Detect which cell encompasses the target text, then output its (X, Y) center coordinate. 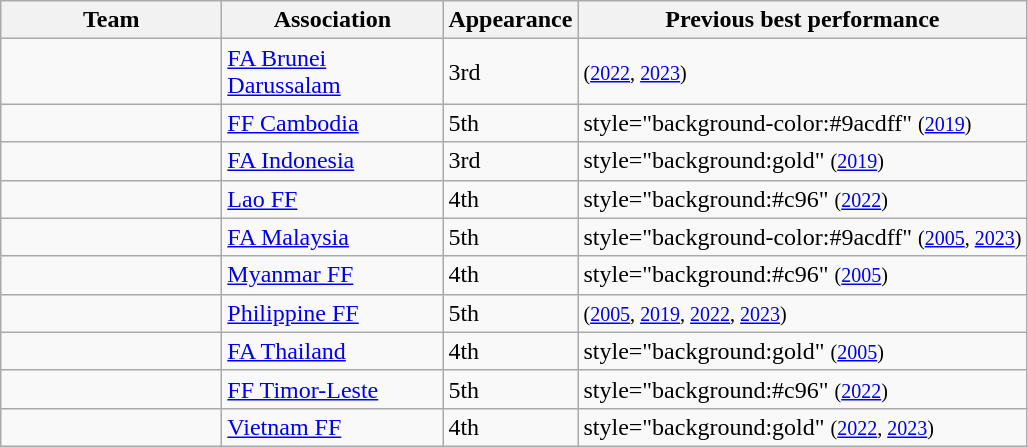
FA Brunei Darussalam (332, 72)
style="background:gold" (2005) (802, 351)
Previous best performance (802, 20)
Lao FF (332, 199)
FA Indonesia (332, 161)
FA Malaysia (332, 237)
FF Timor-Leste (332, 389)
FF Cambodia (332, 123)
FA Thailand (332, 351)
Myanmar FF (332, 275)
Philippine FF (332, 313)
style="background:gold" (2022, 2023) (802, 427)
(2005, 2019, 2022, 2023) (802, 313)
Vietnam FF (332, 427)
Appearance (510, 20)
style="background-color:#9acdff" (2019) (802, 123)
(2022, 2023) (802, 72)
Association (332, 20)
Team (112, 20)
style="background:#c96" (2005) (802, 275)
style="background:gold" (2019) (802, 161)
style="background-color:#9acdff" (2005, 2023) (802, 237)
